For the text-containing cell, return its midpoint in (X, Y) coordinate format. 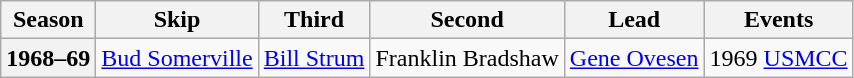
Franklin Bradshaw (467, 58)
Gene Ovesen (634, 58)
Skip (177, 20)
Bud Somerville (177, 58)
1968–69 (48, 58)
Season (48, 20)
Events (778, 20)
Bill Strum (314, 58)
1969 USMCC (778, 58)
Second (467, 20)
Third (314, 20)
Lead (634, 20)
